From the cell containing the given text, extract its center point as (X, Y) coordinate. 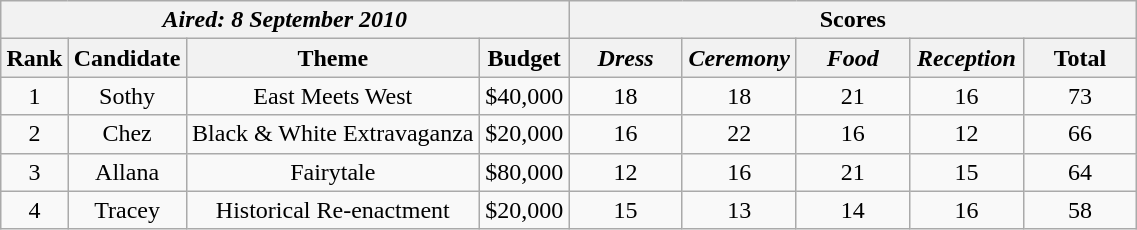
Ceremony (739, 58)
22 (739, 134)
73 (1080, 96)
Fairytale (332, 172)
13 (739, 210)
Historical Re-enactment (332, 210)
64 (1080, 172)
Reception (967, 58)
14 (853, 210)
Black & White Extravaganza (332, 134)
Sothy (127, 96)
Budget (524, 58)
$40,000 (524, 96)
Tracey (127, 210)
Dress (626, 58)
Candidate (127, 58)
2 (34, 134)
Theme (332, 58)
East Meets West (332, 96)
1 (34, 96)
$80,000 (524, 172)
58 (1080, 210)
4 (34, 210)
Scores (853, 20)
Rank (34, 58)
Total (1080, 58)
66 (1080, 134)
Allana (127, 172)
Aired: 8 September 2010 (285, 20)
3 (34, 172)
Chez (127, 134)
Food (853, 58)
